Extract the (X, Y) coordinate from the center of the cell holding the provided text.  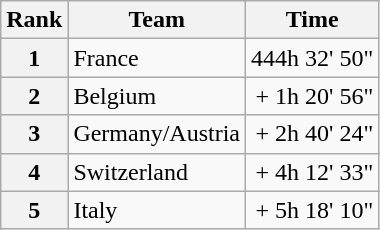
Belgium (157, 96)
2 (34, 96)
Switzerland (157, 172)
+ 5h 18' 10" (312, 210)
5 (34, 210)
Italy (157, 210)
Team (157, 20)
4 (34, 172)
444h 32' 50" (312, 58)
Time (312, 20)
Rank (34, 20)
France (157, 58)
+ 2h 40' 24" (312, 134)
3 (34, 134)
1 (34, 58)
Germany/Austria (157, 134)
+ 1h 20' 56" (312, 96)
+ 4h 12' 33" (312, 172)
